Search for the cell housing the specified text and yield its [x, y] center coordinate. 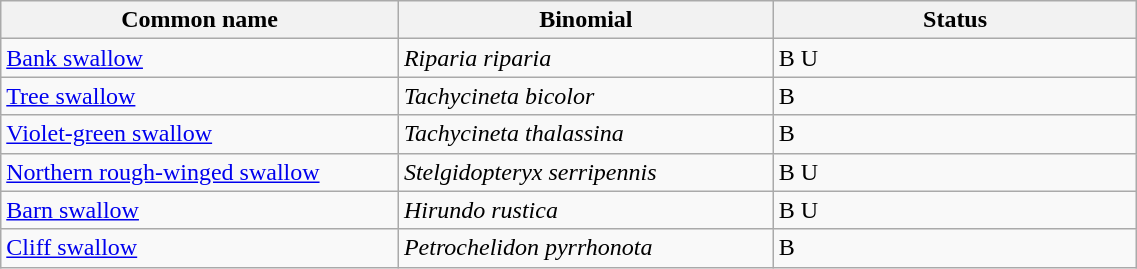
Stelgidopteryx serripennis [586, 172]
Petrochelidon pyrrhonota [586, 248]
Hirundo rustica [586, 210]
Riparia riparia [586, 58]
Bank swallow [200, 58]
Tachycineta thalassina [586, 134]
Common name [200, 20]
Barn swallow [200, 210]
Status [955, 20]
Tree swallow [200, 96]
Cliff swallow [200, 248]
Tachycineta bicolor [586, 96]
Binomial [586, 20]
Northern rough-winged swallow [200, 172]
Violet-green swallow [200, 134]
